Detect which cell encompasses the target text, then output its [X, Y] center coordinate. 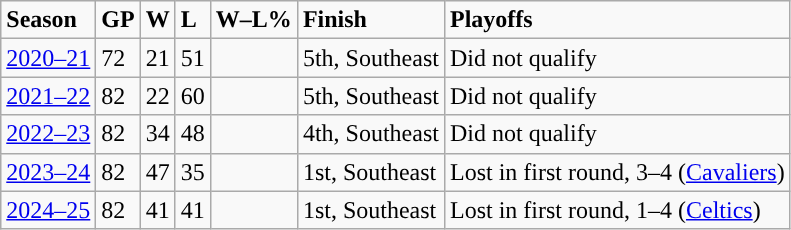
48 [192, 134]
72 [118, 58]
60 [192, 96]
Lost in first round, 1–4 (Celtics) [617, 210]
2024–25 [48, 210]
47 [158, 172]
Lost in first round, 3–4 (Cavaliers) [617, 172]
Finish [370, 20]
W–L% [254, 20]
2023–24 [48, 172]
4th, Southeast [370, 134]
Playoffs [617, 20]
GP [118, 20]
21 [158, 58]
51 [192, 58]
2022–23 [48, 134]
Season [48, 20]
2021–22 [48, 96]
35 [192, 172]
22 [158, 96]
34 [158, 134]
2020–21 [48, 58]
W [158, 20]
L [192, 20]
